Scan for the cell matching the given text and deliver its (x, y) coordinate at center. 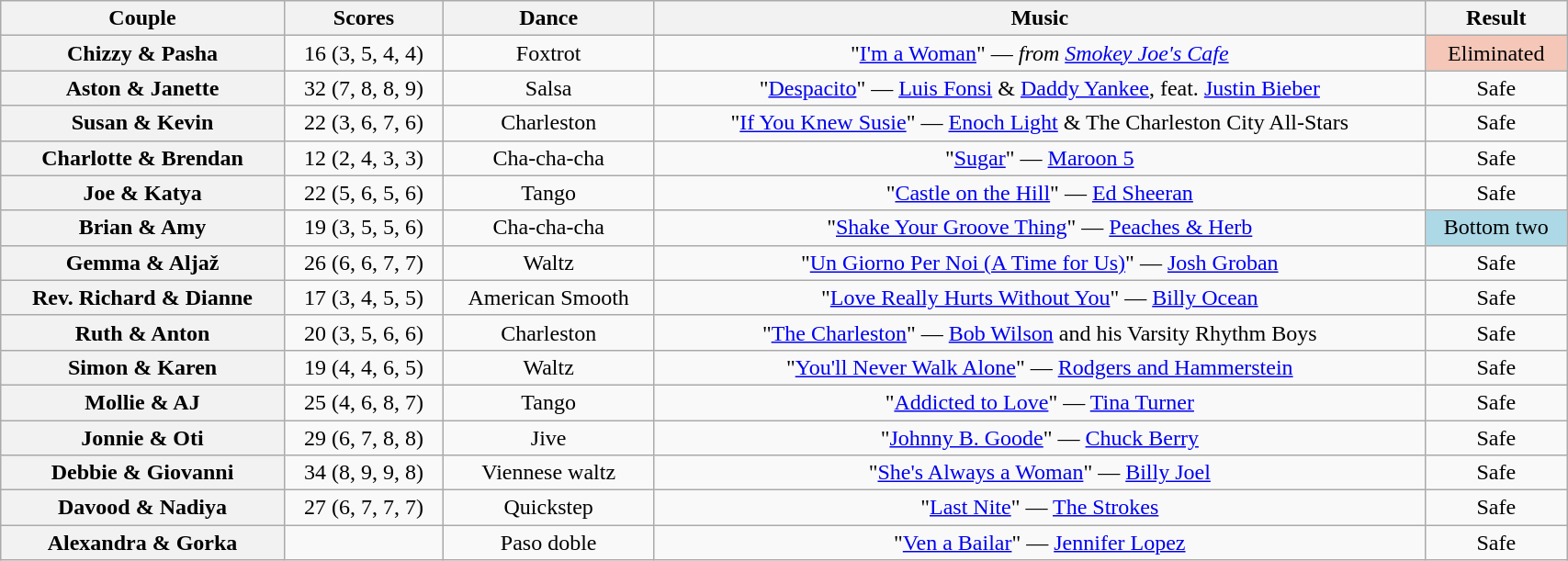
Scores (364, 18)
"Castle on the Hill" — Ed Sheeran (1040, 193)
"Johnny B. Goode" — Chuck Berry (1040, 438)
"Un Giorno Per Noi (A Time for Us)" — Josh Groban (1040, 263)
"Ven a Bailar" — Jennifer Lopez (1040, 543)
Simon & Karen (143, 367)
16 (3, 5, 4, 4) (364, 53)
Paso doble (549, 543)
Aston & Janette (143, 88)
"Addicted to Love" — Tina Turner (1040, 402)
29 (6, 7, 8, 8) (364, 438)
Davood & Nadiya (143, 508)
"Sugar" — Maroon 5 (1040, 158)
Music (1040, 18)
Foxtrot (549, 53)
"Despacito" — Luis Fonsi & Daddy Yankee, feat. Justin Bieber (1040, 88)
27 (6, 7, 7, 7) (364, 508)
"You'll Never Walk Alone" — Rodgers and Hammerstein (1040, 367)
Susan & Kevin (143, 123)
American Smooth (549, 297)
Mollie & AJ (143, 402)
Bottom two (1496, 228)
Alexandra & Gorka (143, 543)
Salsa (549, 88)
17 (3, 4, 5, 5) (364, 297)
22 (3, 6, 7, 6) (364, 123)
Joe & Katya (143, 193)
Couple (143, 18)
22 (5, 6, 5, 6) (364, 193)
Dance (549, 18)
Charlotte & Brendan (143, 158)
Chizzy & Pasha (143, 53)
Brian & Amy (143, 228)
25 (4, 6, 8, 7) (364, 402)
Jonnie & Oti (143, 438)
Jive (549, 438)
"If You Knew Susie" — Enoch Light & The Charleston City All-Stars (1040, 123)
Viennese waltz (549, 473)
"Last Nite" — The Strokes (1040, 508)
Quickstep (549, 508)
"The Charleston" — Bob Wilson and his Varsity Rhythm Boys (1040, 332)
Ruth & Anton (143, 332)
Eliminated (1496, 53)
"She's Always a Woman" — Billy Joel (1040, 473)
19 (3, 5, 5, 6) (364, 228)
19 (4, 4, 6, 5) (364, 367)
12 (2, 4, 3, 3) (364, 158)
26 (6, 6, 7, 7) (364, 263)
Result (1496, 18)
Rev. Richard & Dianne (143, 297)
"Shake Your Groove Thing" — Peaches & Herb (1040, 228)
"I'm a Woman" — from Smokey Joe's Cafe (1040, 53)
34 (8, 9, 9, 8) (364, 473)
Gemma & Aljaž (143, 263)
20 (3, 5, 6, 6) (364, 332)
32 (7, 8, 8, 9) (364, 88)
Debbie & Giovanni (143, 473)
"Love Really Hurts Without You" — Billy Ocean (1040, 297)
